Provide the (x, y) coordinate of the cell's center where the given text is located.  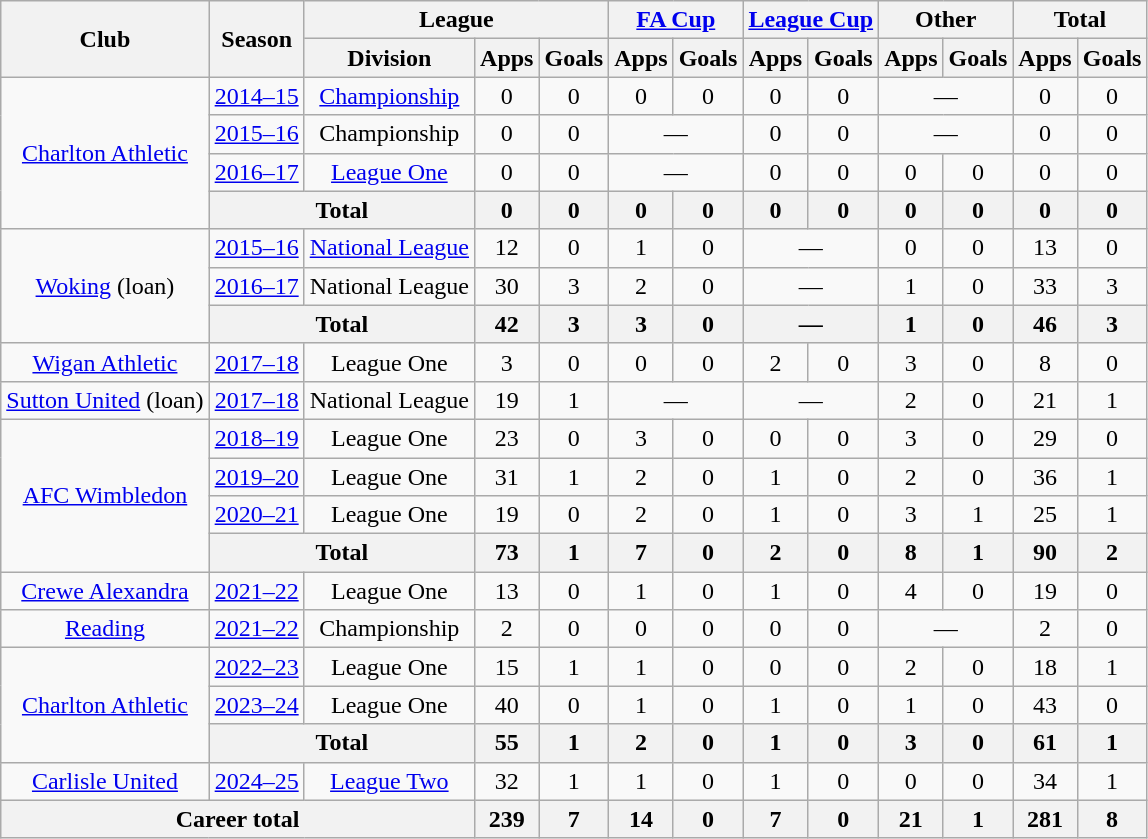
12 (507, 248)
2024–25 (256, 781)
2023–24 (256, 705)
33 (1045, 286)
2014–15 (256, 96)
25 (1045, 515)
40 (507, 705)
46 (1045, 324)
2018–19 (256, 438)
281 (1045, 819)
Crewe Alexandra (105, 591)
4 (911, 591)
League Cup (811, 20)
Woking (loan) (105, 286)
Club (105, 39)
Other (946, 20)
Sutton United (loan) (105, 400)
Career total (238, 819)
36 (1045, 477)
2020–21 (256, 515)
AFC Wimbledon (105, 495)
30 (507, 286)
29 (1045, 438)
Season (256, 39)
90 (1045, 553)
73 (507, 553)
61 (1045, 743)
43 (1045, 705)
42 (507, 324)
Wigan Athletic (105, 362)
FA Cup (676, 20)
34 (1045, 781)
15 (507, 667)
31 (507, 477)
2022–23 (256, 667)
239 (507, 819)
32 (507, 781)
Division (389, 58)
Carlisle United (105, 781)
League (456, 20)
2019–20 (256, 477)
23 (507, 438)
Reading (105, 629)
League Two (389, 781)
18 (1045, 667)
14 (641, 819)
55 (507, 743)
